Pinpoint the cell where the given text exists, returning its [X, Y] midpoint coordinate. 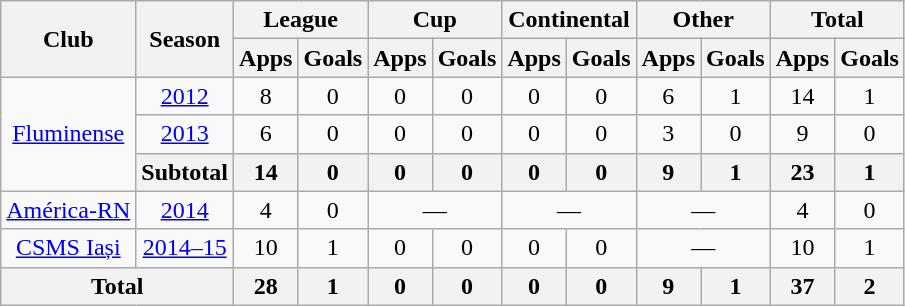
Club [68, 39]
CSMS Iași [68, 248]
2014 [185, 210]
2012 [185, 96]
2 [870, 286]
América-RN [68, 210]
28 [266, 286]
8 [266, 96]
Cup [435, 20]
2014–15 [185, 248]
Fluminense [68, 134]
League [301, 20]
2013 [185, 134]
Other [703, 20]
23 [802, 172]
Season [185, 39]
37 [802, 286]
Continental [569, 20]
Subtotal [185, 172]
3 [668, 134]
